Return the (X, Y) coordinate for the center point of the cell that contains the specified text.  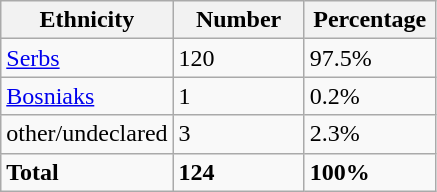
Number (238, 20)
other/undeclared (87, 134)
Total (87, 172)
0.2% (370, 96)
3 (238, 134)
124 (238, 172)
Ethnicity (87, 20)
120 (238, 58)
Bosniaks (87, 96)
Percentage (370, 20)
Serbs (87, 58)
1 (238, 96)
97.5% (370, 58)
2.3% (370, 134)
100% (370, 172)
